Return [x, y] of the center of cell containing provided text 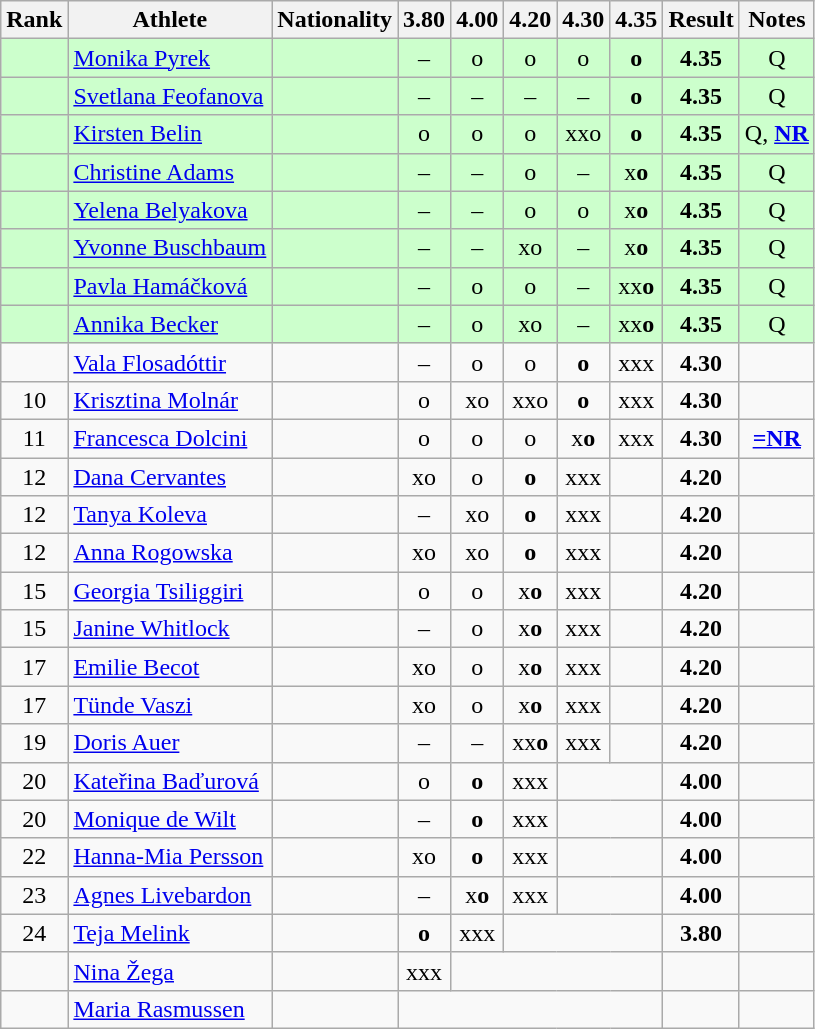
Yvonne Buschbaum [170, 248]
Agnes Livebardon [170, 895]
Christine Adams [170, 172]
22 [34, 857]
Monique de Wilt [170, 819]
Pavla Hamáčková [170, 286]
Hanna-Mia Persson [170, 857]
Kateřina Baďurová [170, 781]
Emilie Becot [170, 667]
=NR [776, 438]
Monika Pyrek [170, 58]
11 [34, 438]
Svetlana Feofanova [170, 96]
Janine Whitlock [170, 629]
Francesca Dolcini [170, 438]
Doris Auer [170, 743]
10 [34, 400]
Q, NR [776, 134]
Annika Becker [170, 324]
Vala Flosadóttir [170, 362]
Rank [34, 20]
Kirsten Belin [170, 134]
Anna Rogowska [170, 553]
Georgia Tsiliggiri [170, 591]
Notes [776, 20]
Tanya Koleva [170, 515]
Result [701, 20]
Teja Melink [170, 933]
Dana Cervantes [170, 477]
19 [34, 743]
23 [34, 895]
Nina Žega [170, 971]
Tünde Vaszi [170, 705]
Maria Rasmussen [170, 1009]
Nationality [335, 20]
24 [34, 933]
Krisztina Molnár [170, 400]
Athlete [170, 20]
Yelena Belyakova [170, 210]
